Find where the given text appears and provide that cell's center as (X, Y) coordinate. 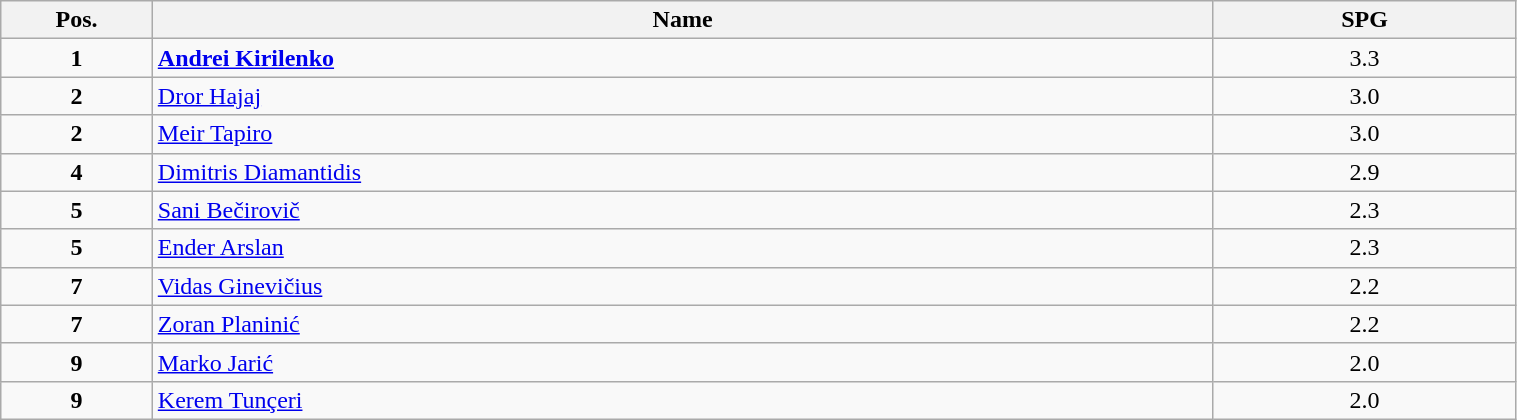
Pos. (77, 20)
Sani Bečirovič (682, 210)
Meir Tapiro (682, 134)
Vidas Ginevičius (682, 286)
Zoran Planinić (682, 324)
Dimitris Diamantidis (682, 172)
Name (682, 20)
2.9 (1364, 172)
Dror Hajaj (682, 96)
3.3 (1364, 58)
Andrei Kirilenko (682, 58)
4 (77, 172)
SPG (1364, 20)
Kerem Tunçeri (682, 400)
1 (77, 58)
Ender Arslan (682, 248)
Marko Jarić (682, 362)
